Pinpoint the cell where the given text exists, returning its (x, y) midpoint coordinate. 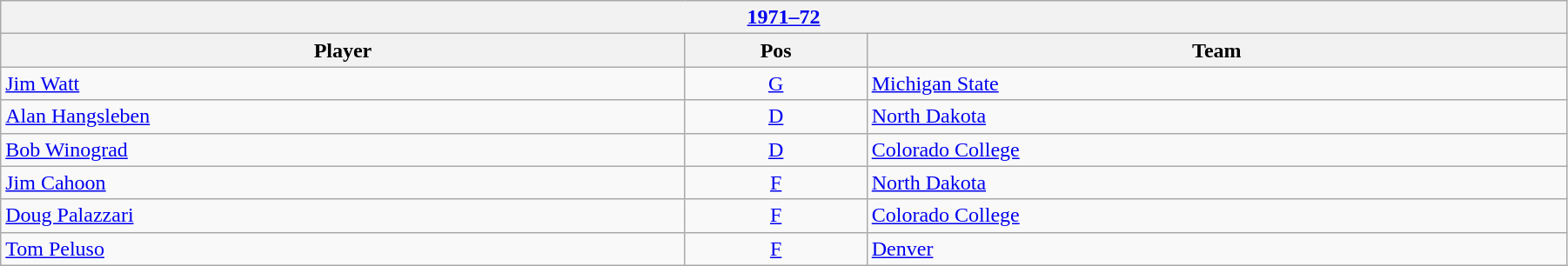
Michigan State (1216, 83)
Jim Cahoon (343, 183)
G (776, 83)
1971–72 (784, 17)
Doug Palazzari (343, 216)
Player (343, 50)
Tom Peluso (343, 249)
Alan Hangsleben (343, 116)
Team (1216, 50)
Bob Winograd (343, 150)
Denver (1216, 249)
Pos (776, 50)
Jim Watt (343, 83)
